Search for the cell housing the specified text and yield its [x, y] center coordinate. 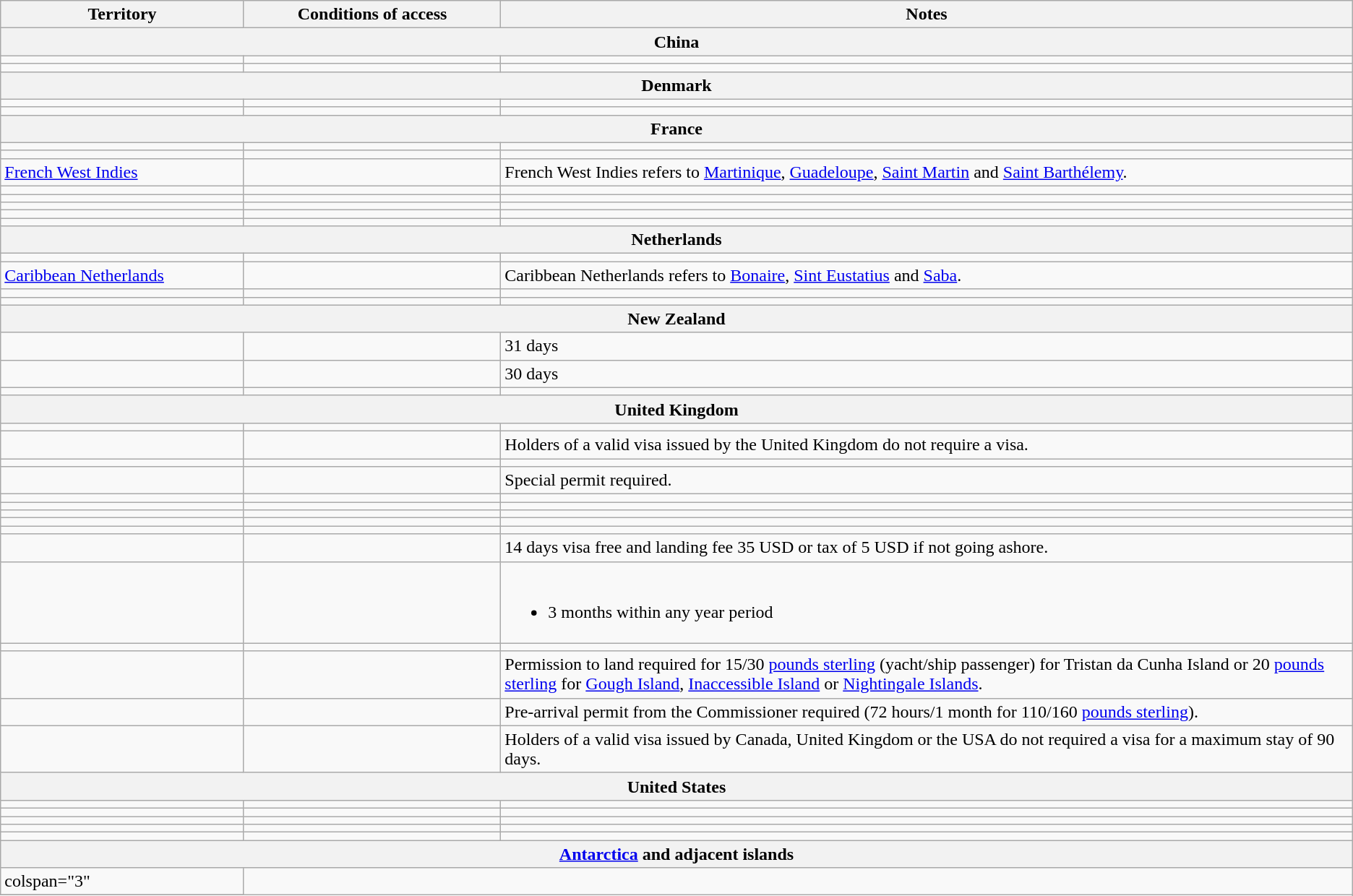
Holders of a valid visa issued by the United Kingdom do not require a visa. [927, 444]
Notes [927, 14]
Pre-arrival permit from the Commissioner required (72 hours/1 month for 110/160 pounds sterling). [927, 712]
French West Indies refers to Martinique, Guadeloupe, Saint Martin and Saint Barthélemy. [927, 172]
colspan="3" [123, 882]
United Kingdom [676, 409]
United States [676, 786]
Territory [123, 14]
New Zealand [676, 319]
Holders of a valid visa issued by Canada, United Kingdom or the USA do not required a visa for a maximum stay of 90 days. [927, 749]
France [676, 129]
Caribbean Netherlands refers to Bonaire, Sint Eustatius and Saba. [927, 275]
14 days visa free and landing fee 35 USD or tax of 5 USD if not going ashore. [927, 548]
Denmark [676, 85]
Netherlands [676, 240]
Conditions of access [371, 14]
French West Indies [123, 172]
Caribbean Netherlands [123, 275]
Antarctica and adjacent islands [676, 854]
30 days [927, 374]
China [676, 42]
Special permit required. [927, 481]
3 months within any year period [927, 603]
31 days [927, 346]
